Output the (X, Y) coordinate of the center of the cell containing the given text.  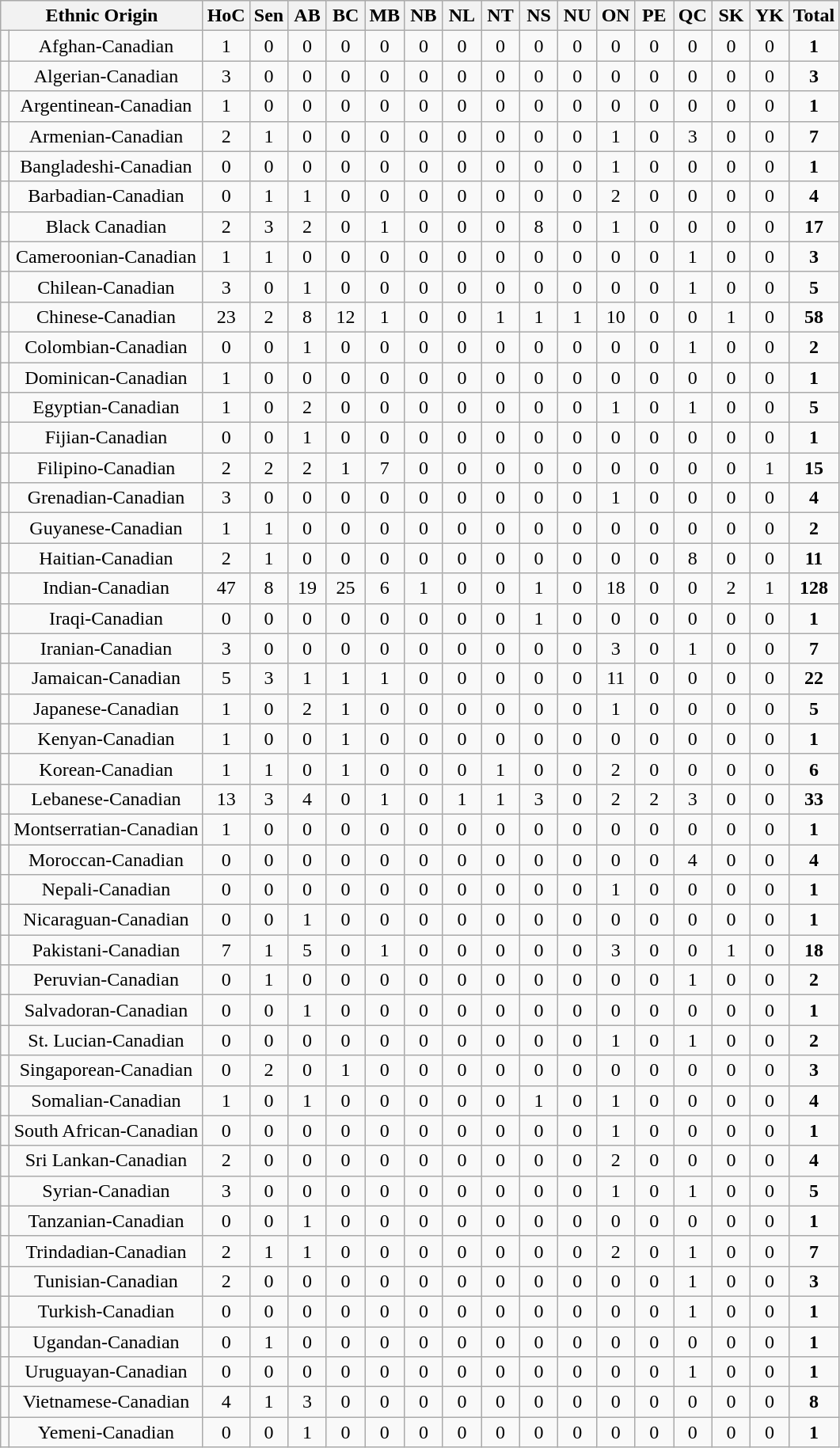
NS (538, 16)
Turkish-Canadian (106, 1311)
Iraqi-Canadian (106, 618)
Egyptian-Canadian (106, 408)
Fijian-Canadian (106, 438)
Haitian-Canadian (106, 558)
Indian-Canadian (106, 588)
South African-Canadian (106, 1131)
Chinese-Canadian (106, 317)
Kenyan-Canadian (106, 739)
58 (814, 317)
Cameroonian-Canadian (106, 257)
13 (226, 799)
Sri Lankan-Canadian (106, 1161)
Vietnamese-Canadian (106, 1402)
Trindadian-Canadian (106, 1251)
Iranian-Canadian (106, 648)
25 (345, 588)
Nicaraguan-Canadian (106, 920)
128 (814, 588)
Black Canadian (106, 226)
Tanzanian-Canadian (106, 1221)
Grenadian-Canadian (106, 498)
NT (500, 16)
ON (616, 16)
Moroccan-Canadian (106, 859)
NB (424, 16)
Ugandan-Canadian (106, 1342)
Peruvian-Canadian (106, 980)
BC (345, 16)
23 (226, 317)
Somalian-Canadian (106, 1100)
Pakistani-Canadian (106, 950)
Korean-Canadian (106, 769)
QC (694, 16)
Ethnic Origin (101, 16)
33 (814, 799)
Uruguayan-Canadian (106, 1372)
Salvadoran-Canadian (106, 1010)
Guyanese-Canadian (106, 528)
SK (732, 16)
Barbadian-Canadian (106, 196)
MB (385, 16)
10 (616, 317)
Total (814, 16)
22 (814, 678)
Filipino-Canadian (106, 468)
HoC (226, 16)
Japanese-Canadian (106, 709)
Sen (269, 16)
Jamaican-Canadian (106, 678)
Dominican-Canadian (106, 378)
Lebanese-Canadian (106, 799)
Colombian-Canadian (106, 347)
AB (307, 16)
Nepali-Canadian (106, 890)
Algerian-Canadian (106, 76)
Montserratian-Canadian (106, 829)
Argentinean-Canadian (106, 106)
17 (814, 226)
Armenian-Canadian (106, 136)
15 (814, 468)
Bangladeshi-Canadian (106, 166)
Syrian-Canadian (106, 1191)
19 (307, 588)
St. Lucian-Canadian (106, 1040)
12 (345, 317)
NL (462, 16)
Afghan-Canadian (106, 46)
Singaporean-Canadian (106, 1070)
Chilean-Canadian (106, 287)
NU (578, 16)
YK (770, 16)
Yemeni-Canadian (106, 1432)
47 (226, 588)
Tunisian-Canadian (106, 1281)
PE (654, 16)
